Find where the given text appears and provide that cell's center as [x, y] coordinate. 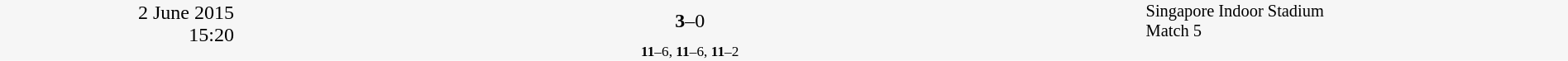
3–0 [690, 21]
Singapore Indoor StadiumMatch 5 [1356, 21]
2 June 201515:20 [117, 30]
11–6, 11–6, 11–2 [690, 51]
